For the text-containing cell, return its midpoint in [x, y] coordinate format. 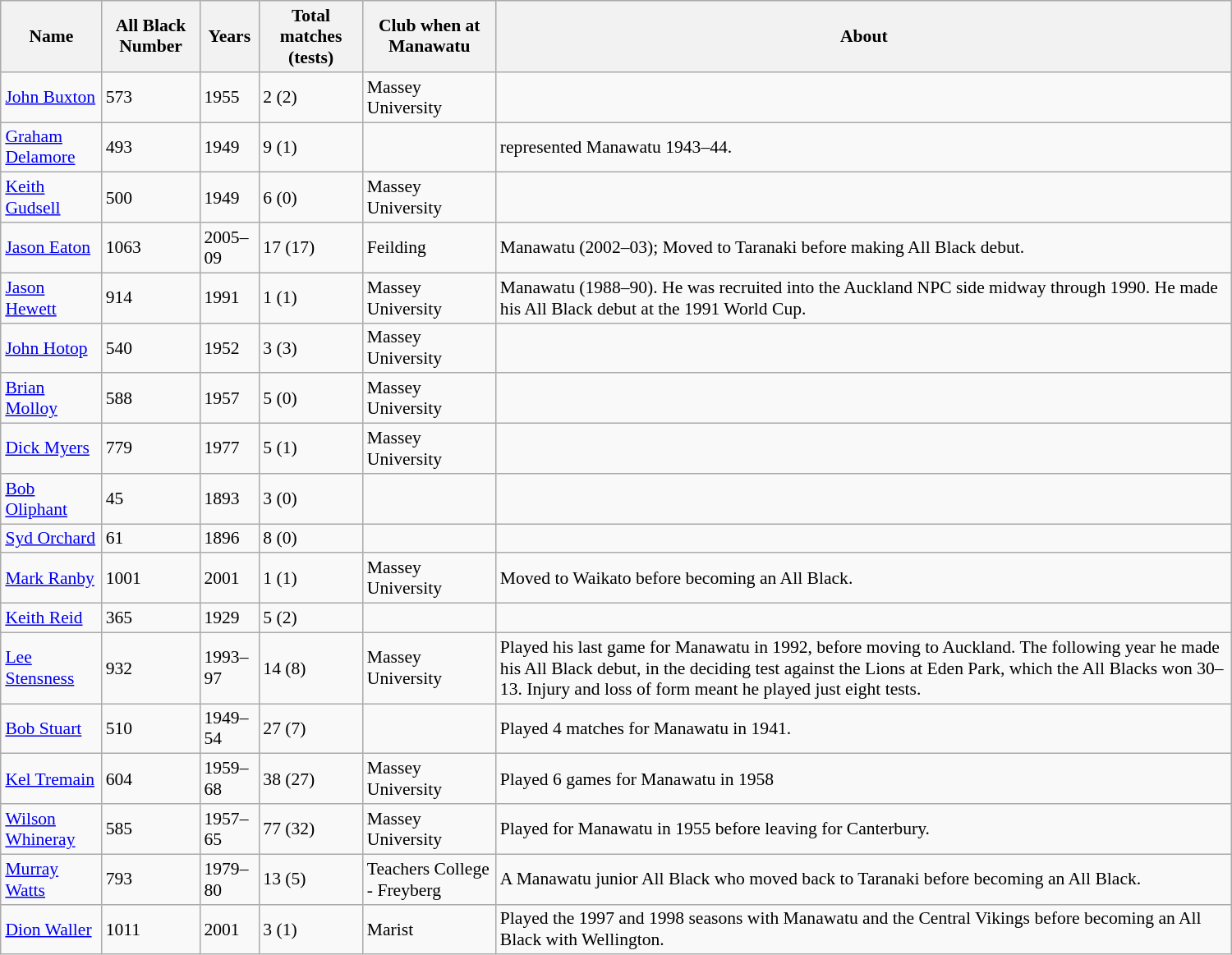
779 [151, 448]
510 [151, 728]
932 [151, 668]
365 [151, 618]
540 [151, 348]
604 [151, 778]
1957–65 [229, 829]
5 (1) [310, 448]
Lee Stensness [51, 668]
Name [51, 36]
1929 [229, 618]
9 (1) [310, 146]
Marist [430, 930]
1979–80 [229, 879]
573 [151, 97]
Manawatu (1988–90). He was recruited into the Auckland NPC side midway through 1990. He made his All Black debut at the 1991 World Cup. [864, 297]
Graham Delamore [51, 146]
1993–97 [229, 668]
1957 [229, 397]
Played for Manawatu in 1955 before leaving for Canterbury. [864, 829]
Wilson Whineray [51, 829]
Dion Waller [51, 930]
914 [151, 297]
represented Manawatu 1943–44. [864, 146]
Keith Gudsell [51, 197]
14 (8) [310, 668]
Teachers College - Freyberg [430, 879]
493 [151, 146]
Years [229, 36]
Jason Hewett [51, 297]
588 [151, 397]
1001 [151, 578]
1949–54 [229, 728]
45 [151, 498]
Total matches (tests) [310, 36]
Dick Myers [51, 448]
1063 [151, 248]
1959–68 [229, 778]
1955 [229, 97]
8 (0) [310, 539]
Bob Stuart [51, 728]
27 (7) [310, 728]
Syd Orchard [51, 539]
Brian Molloy [51, 397]
A Manawatu junior All Black who moved back to Taranaki before becoming an All Black. [864, 879]
Moved to Waikato before becoming an All Black. [864, 578]
3 (3) [310, 348]
Played the 1997 and 1998 seasons with Manawatu and the Central Vikings before becoming an All Black with Wellington. [864, 930]
Played 6 games for Manawatu in 1958 [864, 778]
Bob Oliphant [51, 498]
61 [151, 539]
793 [151, 879]
2 (2) [310, 97]
6 (0) [310, 197]
About [864, 36]
Jason Eaton [51, 248]
Feilding [430, 248]
5 (0) [310, 397]
13 (5) [310, 879]
Club when at Manawatu [430, 36]
John Buxton [51, 97]
Mark Ranby [51, 578]
38 (27) [310, 778]
585 [151, 829]
Keith Reid [51, 618]
1896 [229, 539]
Played 4 matches for Manawatu in 1941. [864, 728]
1977 [229, 448]
Kel Tremain [51, 778]
All Black Number [151, 36]
5 (2) [310, 618]
John Hotop [51, 348]
1011 [151, 930]
77 (32) [310, 829]
17 (17) [310, 248]
Murray Watts [51, 879]
2005–09 [229, 248]
1991 [229, 297]
Manawatu (2002–03); Moved to Taranaki before making All Black debut. [864, 248]
3 (1) [310, 930]
1952 [229, 348]
500 [151, 197]
3 (0) [310, 498]
1893 [229, 498]
